For the text-containing cell, return its midpoint in (x, y) coordinate format. 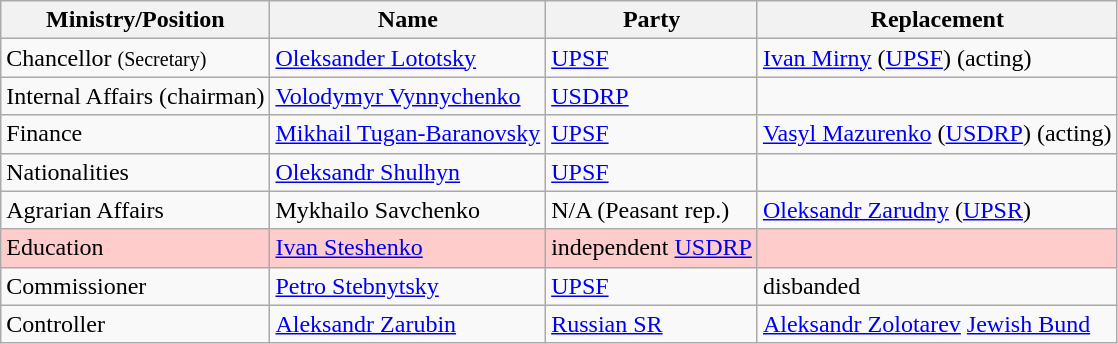
Mykhailo Savchenko (408, 210)
Education (136, 248)
Ivan Steshenko (408, 248)
USDRP (652, 96)
Commissioner (136, 286)
Russian SR (652, 324)
Vasyl Mazurenko (USDRP) (acting) (937, 134)
Finance (136, 134)
Oleksandr Shulhyn (408, 172)
Agrarian Affairs (136, 210)
Mikhail Tugan-Baranovsky (408, 134)
independent USDRP (652, 248)
Petro Stebnytsky (408, 286)
Party (652, 20)
Aleksandr Zarubin (408, 324)
Name (408, 20)
Chancellor (Secretary) (136, 58)
Aleksandr Zolotarev Jewish Bund (937, 324)
Nationalities (136, 172)
disbanded (937, 286)
N/A (Peasant rep.) (652, 210)
Ivan Mirny (UPSF) (acting) (937, 58)
Ministry/Position (136, 20)
Oleksander Lototsky (408, 58)
Internal Affairs (chairman) (136, 96)
Replacement (937, 20)
Volodymyr Vynnychenko (408, 96)
Oleksandr Zarudny (UPSR) (937, 210)
Controller (136, 324)
